From the cell containing the given text, extract its center point as (X, Y) coordinate. 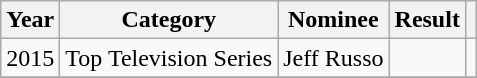
Jeff Russo (334, 58)
Category (169, 20)
2015 (30, 58)
Nominee (334, 20)
Result (427, 20)
Top Television Series (169, 58)
Year (30, 20)
